For the text-containing cell, return its midpoint in [X, Y] coordinate format. 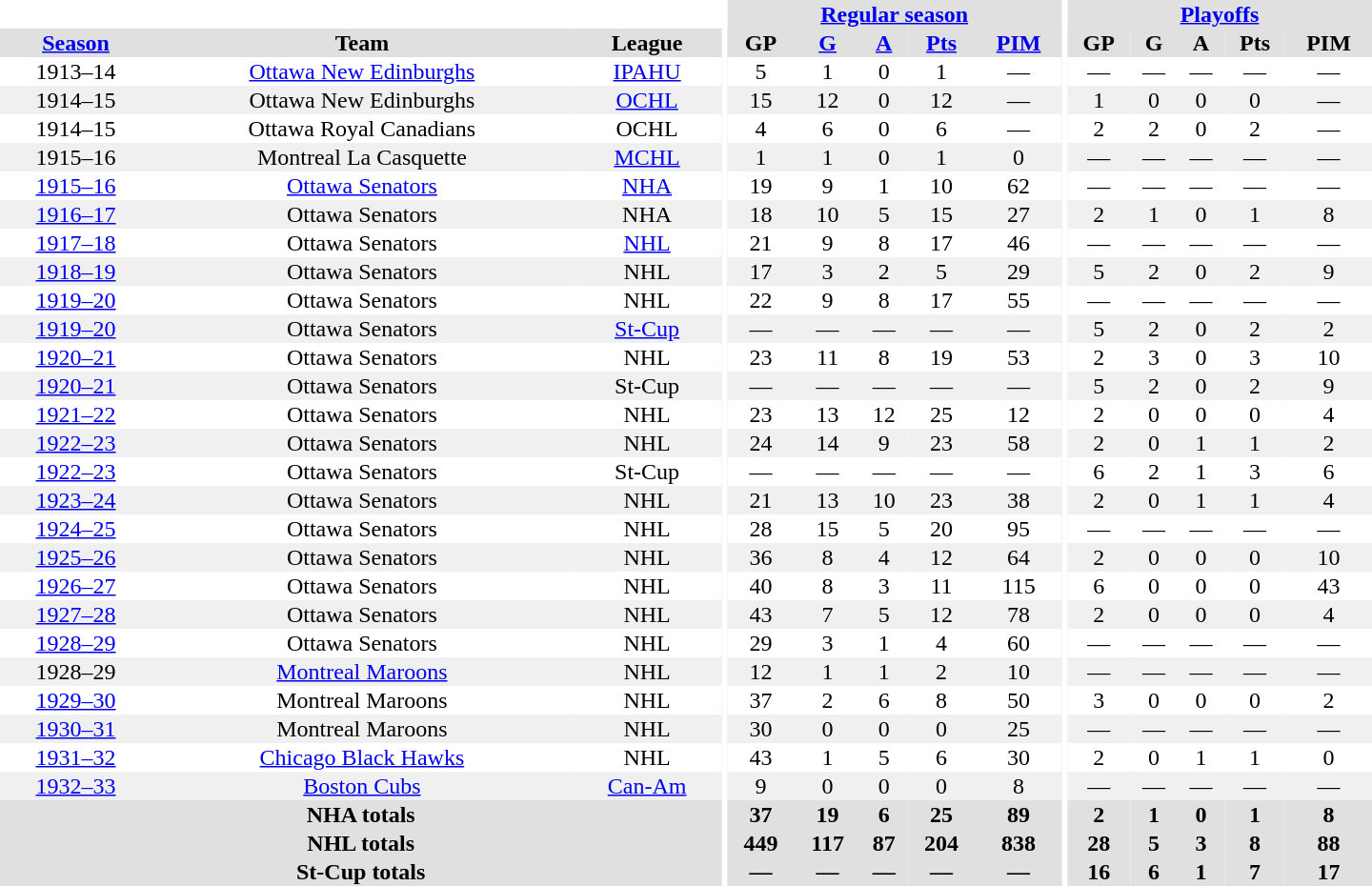
NHA totals [360, 815]
58 [1019, 443]
Montreal La Casquette [362, 157]
14 [827, 443]
89 [1019, 815]
88 [1328, 843]
1917–18 [76, 243]
36 [760, 557]
1916–17 [76, 214]
24 [760, 443]
1923–24 [76, 500]
449 [760, 843]
60 [1019, 643]
87 [884, 843]
Boston Cubs [362, 786]
115 [1019, 586]
27 [1019, 214]
Playoffs [1220, 14]
1930–31 [76, 729]
Season [76, 43]
Ottawa Royal Canadians [362, 129]
1931–32 [76, 757]
NHL totals [360, 843]
Team [362, 43]
League [648, 43]
1913–14 [76, 71]
53 [1019, 357]
Regular season [895, 14]
MCHL [648, 157]
40 [760, 586]
1918–19 [76, 272]
St-Cup totals [360, 872]
95 [1019, 529]
Chicago Black Hawks [362, 757]
62 [1019, 186]
1929–30 [76, 700]
1925–26 [76, 557]
38 [1019, 500]
117 [827, 843]
46 [1019, 243]
1926–27 [76, 586]
22 [760, 300]
55 [1019, 300]
20 [941, 529]
16 [1099, 872]
78 [1019, 614]
18 [760, 214]
1927–28 [76, 614]
50 [1019, 700]
1921–22 [76, 414]
IPAHU [648, 71]
1924–25 [76, 529]
838 [1019, 843]
204 [941, 843]
64 [1019, 557]
Can-Am [648, 786]
1932–33 [76, 786]
